Output the [X, Y] coordinate of the center of the cell containing the given text.  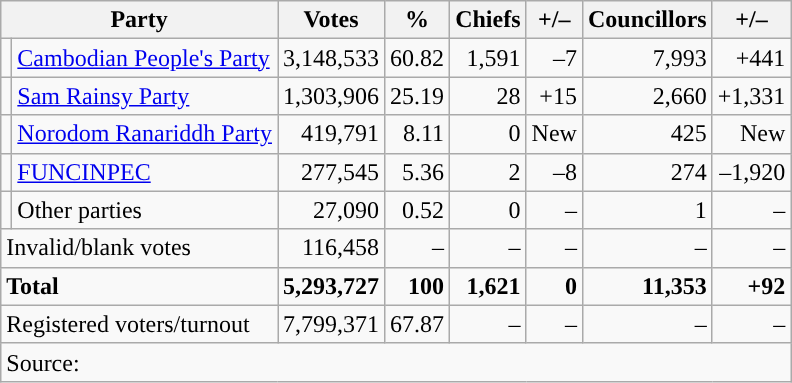
60.82 [418, 58]
100 [418, 286]
277,545 [332, 172]
28 [488, 96]
Cambodian People's Party [145, 58]
67.87 [418, 324]
7,993 [647, 58]
Chiefs [488, 20]
+441 [752, 58]
274 [647, 172]
Total [140, 286]
Norodom Ranariddh Party [145, 134]
2,660 [647, 96]
% [418, 20]
Source: [396, 362]
Registered voters/turnout [140, 324]
Councillors [647, 20]
5.36 [418, 172]
+92 [752, 286]
1 [647, 210]
Party [140, 20]
Invalid/blank votes [140, 248]
0.52 [418, 210]
116,458 [332, 248]
3,148,533 [332, 58]
Other parties [145, 210]
8.11 [418, 134]
1,621 [488, 286]
25.19 [418, 96]
FUNCINPEC [145, 172]
–8 [554, 172]
1,591 [488, 58]
425 [647, 134]
Votes [332, 20]
11,353 [647, 286]
5,293,727 [332, 286]
+15 [554, 96]
419,791 [332, 134]
+1,331 [752, 96]
7,799,371 [332, 324]
Sam Rainsy Party [145, 96]
1,303,906 [332, 96]
2 [488, 172]
–7 [554, 58]
–1,920 [752, 172]
27,090 [332, 210]
